Capture the cell that displays the provided text and extract its [X, Y] central coordinate. 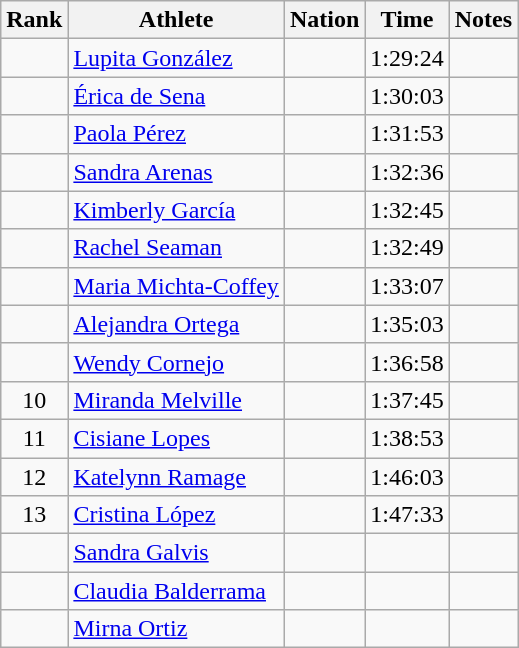
Claudia Balderrama [176, 591]
1:32:45 [407, 210]
1:35:03 [407, 324]
Katelynn Ramage [176, 477]
12 [34, 477]
11 [34, 438]
1:47:33 [407, 515]
Kimberly García [176, 210]
Cristina López [176, 515]
Sandra Arenas [176, 172]
1:32:36 [407, 172]
Nation [324, 20]
Time [407, 20]
Rachel Seaman [176, 248]
Maria Michta-Coffey [176, 286]
Wendy Cornejo [176, 362]
1:38:53 [407, 438]
1:37:45 [407, 400]
Rank [34, 20]
1:31:53 [407, 134]
Mirna Ortiz [176, 629]
Lupita González [176, 58]
1:29:24 [407, 58]
Érica de Sena [176, 96]
1:36:58 [407, 362]
1:30:03 [407, 96]
Sandra Galvis [176, 553]
Alejandra Ortega [176, 324]
Paola Pérez [176, 134]
1:32:49 [407, 248]
Cisiane Lopes [176, 438]
Miranda Melville [176, 400]
1:33:07 [407, 286]
Athlete [176, 20]
13 [34, 515]
10 [34, 400]
1:46:03 [407, 477]
Notes [483, 20]
